Output the (X, Y) coordinate of the center of the cell containing the given text.  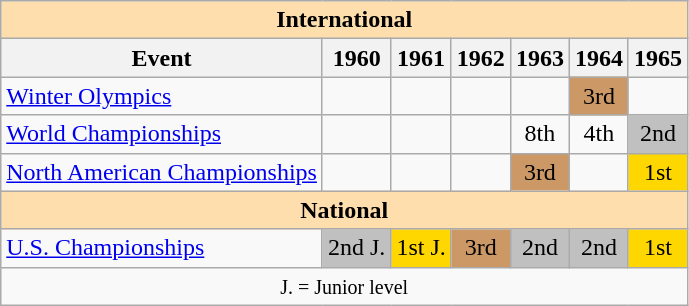
1963 (540, 58)
1st J. (421, 248)
Event (162, 58)
North American Championships (162, 172)
U.S. Championships (162, 248)
World Championships (162, 134)
J. = Junior level (344, 286)
International (344, 20)
1962 (480, 58)
1965 (658, 58)
8th (540, 134)
National (344, 210)
Winter Olympics (162, 96)
2nd J. (356, 248)
4th (598, 134)
1960 (356, 58)
1961 (421, 58)
1964 (598, 58)
